Search for the cell housing the specified text and yield its (x, y) center coordinate. 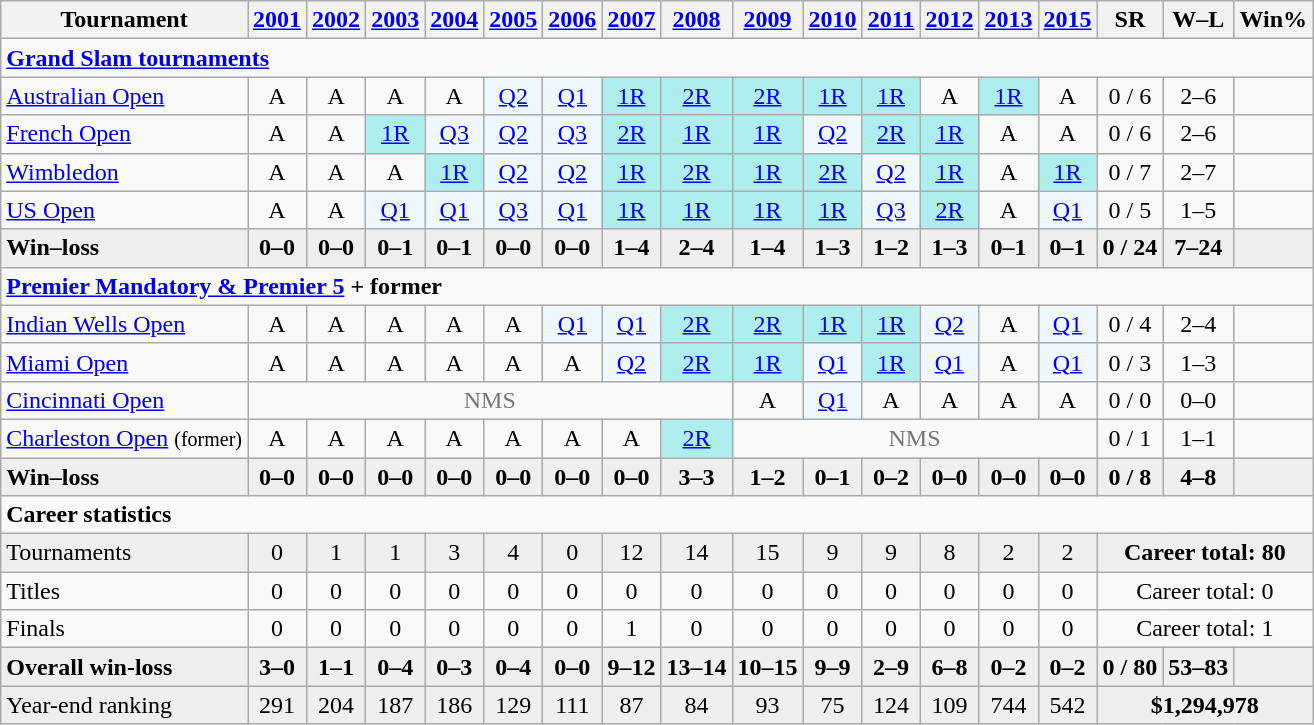
542 (1068, 705)
2004 (454, 20)
2003 (396, 20)
2002 (336, 20)
204 (336, 705)
Finals (124, 629)
1–5 (1198, 210)
0 / 5 (1130, 210)
Indian Wells Open (124, 324)
84 (696, 705)
2005 (514, 20)
14 (696, 553)
15 (768, 553)
2011 (891, 20)
0 / 3 (1130, 362)
0 / 4 (1130, 324)
2010 (832, 20)
Career total: 0 (1204, 591)
Year-end ranking (124, 705)
Tournaments (124, 553)
Cincinnati Open (124, 400)
9–12 (632, 667)
111 (572, 705)
SR (1130, 20)
10–15 (768, 667)
0 / 7 (1130, 172)
53–83 (1198, 667)
Win% (1274, 20)
9–9 (832, 667)
Tournament (124, 20)
Australian Open (124, 96)
0 / 0 (1130, 400)
109 (950, 705)
Charleston Open (former) (124, 438)
2015 (1068, 20)
2008 (696, 20)
2001 (278, 20)
Career total: 80 (1204, 553)
Miami Open (124, 362)
Titles (124, 591)
12 (632, 553)
87 (632, 705)
2006 (572, 20)
13–14 (696, 667)
7–24 (1198, 248)
4–8 (1198, 477)
Career statistics (657, 515)
3 (454, 553)
93 (768, 705)
129 (514, 705)
Wimbledon (124, 172)
187 (396, 705)
$1,294,978 (1204, 705)
124 (891, 705)
2009 (768, 20)
French Open (124, 134)
2012 (950, 20)
186 (454, 705)
Grand Slam tournaments (657, 58)
0–3 (454, 667)
2–7 (1198, 172)
3–3 (696, 477)
0 / 1 (1130, 438)
W–L (1198, 20)
0 / 80 (1130, 667)
0 / 8 (1130, 477)
2–9 (891, 667)
Premier Mandatory & Premier 5 + former (657, 286)
3–0 (278, 667)
8 (950, 553)
744 (1008, 705)
4 (514, 553)
Overall win-loss (124, 667)
Career total: 1 (1204, 629)
2007 (632, 20)
6–8 (950, 667)
75 (832, 705)
US Open (124, 210)
2013 (1008, 20)
291 (278, 705)
0 / 24 (1130, 248)
